Return the [x, y] coordinate for the center point of the cell that contains the specified text.  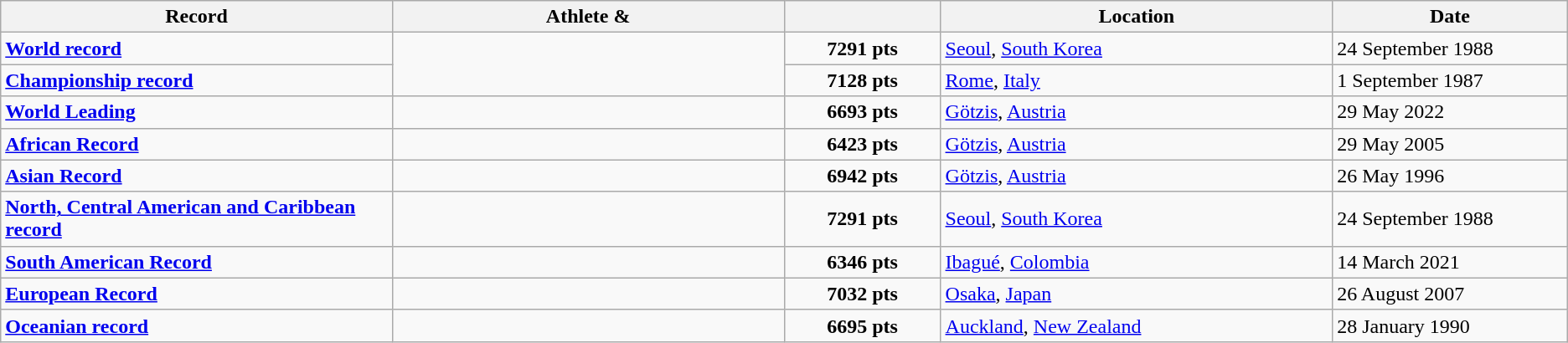
Auckland, New Zealand [1137, 325]
World Leading [197, 112]
7032 pts [863, 294]
26 August 2007 [1451, 294]
Ibagué, Colombia [1137, 262]
29 May 2022 [1451, 112]
29 May 2005 [1451, 144]
6695 pts [863, 325]
Oceanian record [197, 325]
African Record [197, 144]
Championship record [197, 80]
26 May 1996 [1451, 176]
Location [1137, 17]
7128 pts [863, 80]
Athlete & [588, 17]
6942 pts [863, 176]
European Record [197, 294]
Record [197, 17]
World record [197, 49]
28 January 1990 [1451, 325]
1 September 1987 [1451, 80]
Rome, Italy [1137, 80]
6423 pts [863, 144]
6693 pts [863, 112]
South American Record [197, 262]
14 March 2021 [1451, 262]
6346 pts [863, 262]
Osaka, Japan [1137, 294]
Date [1451, 17]
North, Central American and Caribbean record [197, 219]
Asian Record [197, 176]
